Find where the given text appears and provide that cell's center as (x, y) coordinate. 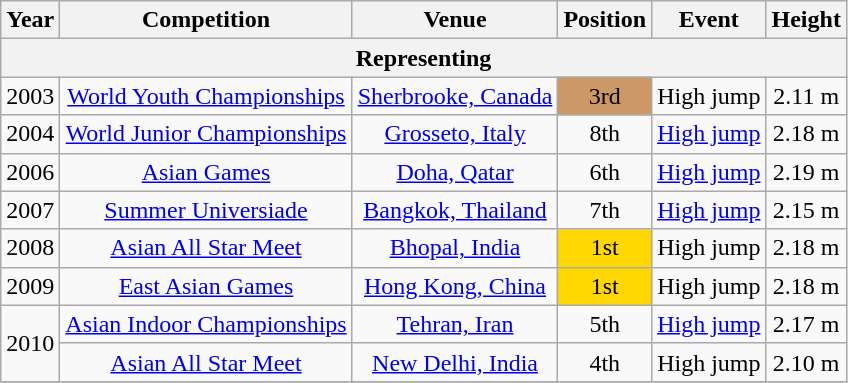
New Delhi, India (455, 362)
2010 (30, 343)
Height (806, 20)
2.15 m (806, 210)
Doha, Qatar (455, 172)
Grosseto, Italy (455, 134)
2.10 m (806, 362)
2.11 m (806, 96)
Position (605, 20)
2009 (30, 286)
2.17 m (806, 324)
2003 (30, 96)
4th (605, 362)
7th (605, 210)
2007 (30, 210)
World Youth Championships (206, 96)
Sherbrooke, Canada (455, 96)
Representing (424, 58)
2008 (30, 248)
Summer Universiade (206, 210)
Tehran, Iran (455, 324)
2.19 m (806, 172)
2004 (30, 134)
6th (605, 172)
2006 (30, 172)
Asian Indoor Championships (206, 324)
Year (30, 20)
Hong Kong, China (455, 286)
Competition (206, 20)
World Junior Championships (206, 134)
Event (709, 20)
5th (605, 324)
Asian Games (206, 172)
Bangkok, Thailand (455, 210)
3rd (605, 96)
Bhopal, India (455, 248)
Venue (455, 20)
8th (605, 134)
East Asian Games (206, 286)
